From the cell containing the given text, extract its center point as (x, y) coordinate. 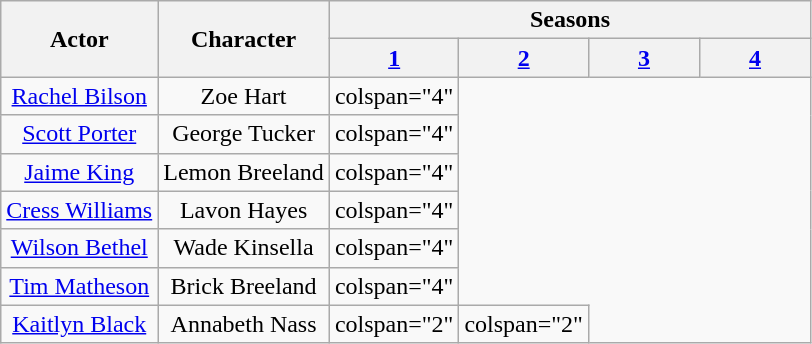
Annabeth Nass (244, 324)
Scott Porter (80, 134)
Jaime King (80, 172)
Wade Kinsella (244, 248)
Wilson Bethel (80, 248)
George Tucker (244, 134)
Kaitlyn Black (80, 324)
2 (524, 58)
4 (754, 58)
Lavon Hayes (244, 210)
Lemon Breeland (244, 172)
Zoe Hart (244, 96)
Seasons (570, 20)
Tim Matheson (80, 286)
Brick Breeland (244, 286)
1 (394, 58)
3 (644, 58)
Rachel Bilson (80, 96)
Actor (80, 39)
Cress Williams (80, 210)
Character (244, 39)
